Find where the given text appears and provide that cell's center as [X, Y] coordinate. 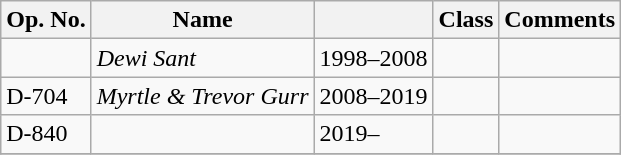
Dewi Sant [202, 58]
D-840 [46, 134]
2008–2019 [374, 96]
2019– [374, 134]
1998–2008 [374, 58]
Comments [560, 20]
Class [466, 20]
Op. No. [46, 20]
D-704 [46, 96]
Myrtle & Trevor Gurr [202, 96]
Name [202, 20]
